For the text-containing cell, return its midpoint in [x, y] coordinate format. 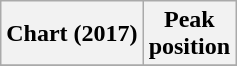
Peakposition [189, 34]
Chart (2017) [72, 34]
